Determine the [x, y] coordinate at the center of the cell enclosing the given text.  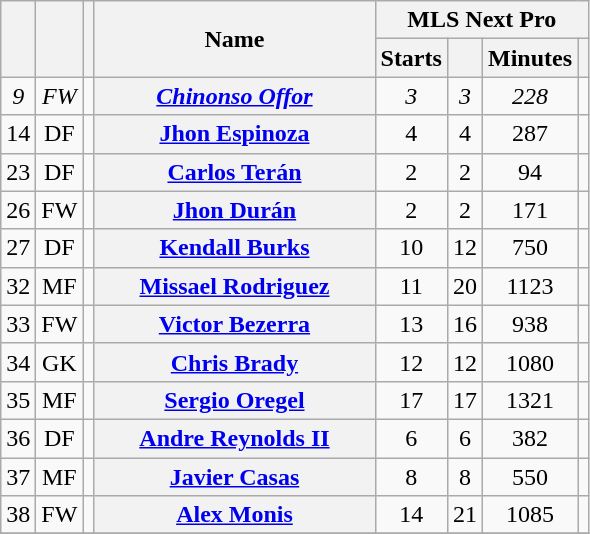
Kendall Burks [234, 248]
550 [530, 477]
34 [18, 362]
38 [18, 515]
382 [530, 438]
33 [18, 324]
Victor Bezerra [234, 324]
1085 [530, 515]
171 [530, 210]
Chinonso Offor [234, 96]
9 [18, 96]
Starts [411, 58]
228 [530, 96]
10 [411, 248]
23 [18, 172]
26 [18, 210]
94 [530, 172]
938 [530, 324]
27 [18, 248]
Andre Reynolds II [234, 438]
Minutes [530, 58]
35 [18, 400]
287 [530, 134]
13 [411, 324]
Name [234, 39]
Jhon Espinoza [234, 134]
16 [464, 324]
GK [60, 362]
1321 [530, 400]
37 [18, 477]
32 [18, 286]
Javier Casas [234, 477]
Jhon Durán [234, 210]
750 [530, 248]
20 [464, 286]
1080 [530, 362]
36 [18, 438]
Alex Monis [234, 515]
21 [464, 515]
MLS Next Pro [482, 20]
Missael Rodriguez [234, 286]
Carlos Terán [234, 172]
Chris Brady [234, 362]
1123 [530, 286]
11 [411, 286]
Sergio Oregel [234, 400]
